Return [x, y] of the center of cell containing provided text 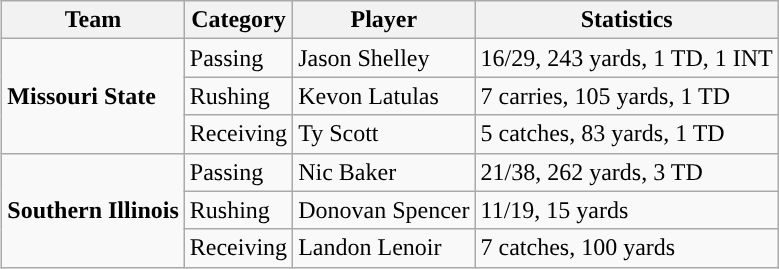
Donovan Spencer [384, 210]
Jason Shelley [384, 58]
Team [93, 20]
5 catches, 83 yards, 1 TD [626, 134]
Landon Lenoir [384, 248]
7 carries, 105 yards, 1 TD [626, 96]
7 catches, 100 yards [626, 248]
Southern Illinois [93, 210]
21/38, 262 yards, 3 TD [626, 172]
Kevon Latulas [384, 96]
16/29, 243 yards, 1 TD, 1 INT [626, 58]
Missouri State [93, 96]
Statistics [626, 20]
Nic Baker [384, 172]
Category [238, 20]
11/19, 15 yards [626, 210]
Player [384, 20]
Ty Scott [384, 134]
